Identify which cell holds the provided text, then report its [X, Y] central coordinate. 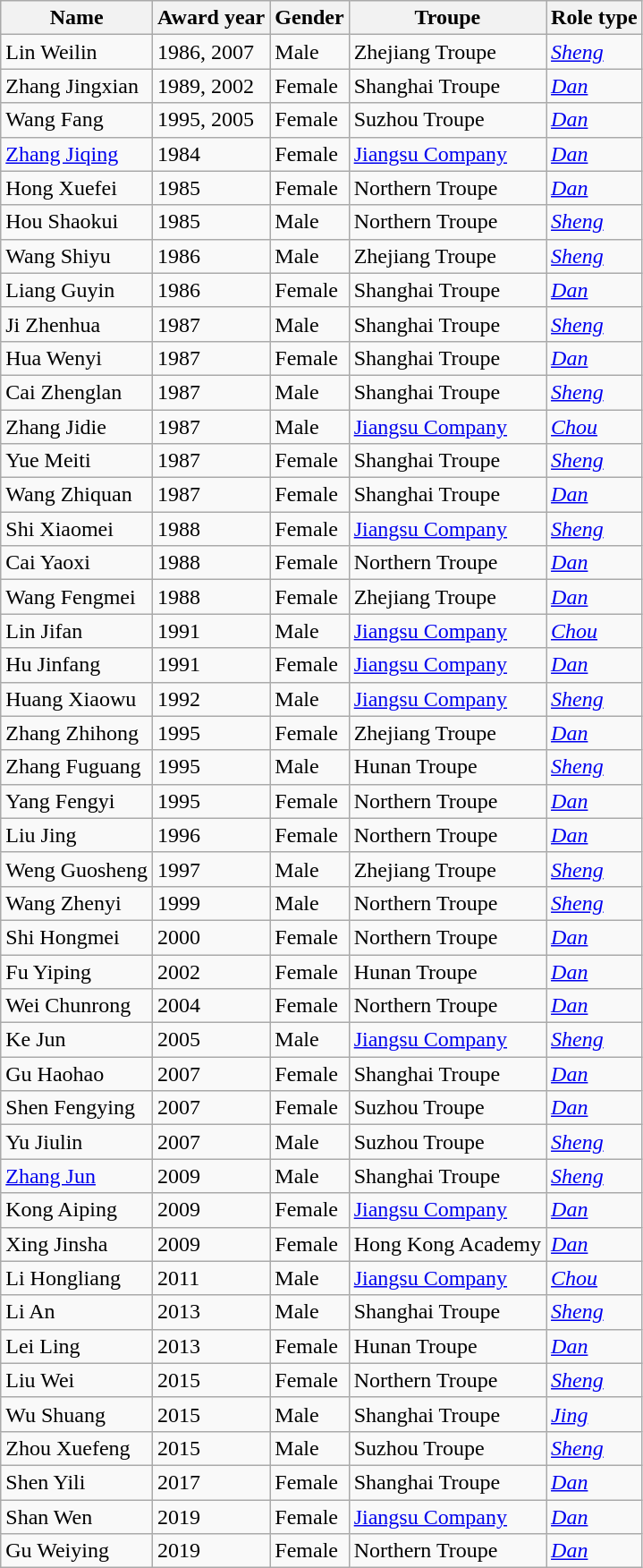
Liu Jing [77, 835]
Ji Zhenhua [77, 324]
Troupe [447, 18]
1984 [211, 154]
Fu Yiping [77, 971]
Shen Yili [77, 1482]
Role type [595, 18]
Wang Zhiquan [77, 495]
Shi Hongmei [77, 937]
Cai Yaoxi [77, 563]
Wang Zhenyi [77, 903]
Li An [77, 1312]
Li Hongliang [77, 1278]
Ke Jun [77, 1040]
2002 [211, 971]
Xing Jinsha [77, 1244]
2017 [211, 1482]
1997 [211, 869]
Zhang Jiqing [77, 154]
Hu Jinfang [77, 665]
Weng Guosheng [77, 869]
Yu Jiulin [77, 1142]
Name [77, 18]
Lin Weilin [77, 52]
Gender [309, 18]
Zhang Jingxian [77, 86]
Hong Xuefei [77, 188]
Lei Ling [77, 1346]
Shan Wen [77, 1517]
Zhang Fuguang [77, 767]
Wu Shuang [77, 1414]
Shen Fengying [77, 1108]
Award year [211, 18]
Jing [595, 1414]
Liang Guyin [77, 290]
Yang Fengyi [77, 801]
Huang Xiaowu [77, 699]
Hong Kong Academy [447, 1244]
Kong Aiping [77, 1210]
2000 [211, 937]
Wang Fang [77, 120]
Lin Jifan [77, 631]
2005 [211, 1040]
Wang Fengmei [77, 597]
Hua Wenyi [77, 358]
Zhou Xuefeng [77, 1448]
Shi Xiaomei [77, 529]
Gu Haohao [77, 1074]
1995, 2005 [211, 120]
Yue Meiti [77, 461]
1992 [211, 699]
Gu Weiying [77, 1551]
Zhang Jidie [77, 427]
Zhang Zhihong [77, 733]
2004 [211, 1006]
Wang Shiyu [77, 256]
1999 [211, 903]
Hou Shaokui [77, 222]
2011 [211, 1278]
1989, 2002 [211, 86]
Zhang Jun [77, 1176]
1996 [211, 835]
Liu Wei [77, 1380]
Cai Zhenglan [77, 392]
Wei Chunrong [77, 1006]
1986, 2007 [211, 52]
